Return (X, Y) of the center of cell containing provided text 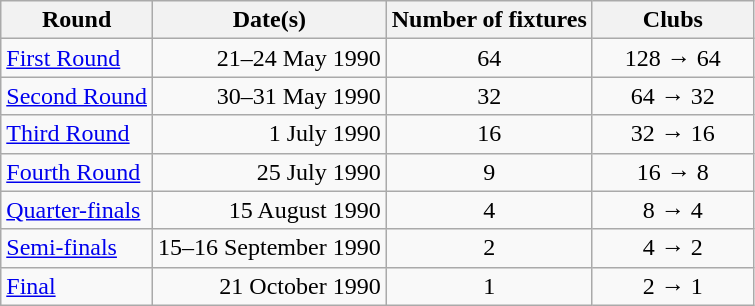
First Round (77, 58)
4 → 2 (672, 248)
1 July 1990 (269, 134)
Round (77, 20)
16 (489, 134)
2 (489, 248)
Third Round (77, 134)
25 July 1990 (269, 172)
4 (489, 210)
128 → 64 (672, 58)
16 → 8 (672, 172)
8 → 4 (672, 210)
Date(s) (269, 20)
Number of fixtures (489, 20)
2 → 1 (672, 286)
15 August 1990 (269, 210)
Final (77, 286)
Clubs (672, 20)
Second Round (77, 96)
30–31 May 1990 (269, 96)
32 → 16 (672, 134)
Quarter-finals (77, 210)
64 → 32 (672, 96)
1 (489, 286)
9 (489, 172)
32 (489, 96)
21–24 May 1990 (269, 58)
64 (489, 58)
15–16 September 1990 (269, 248)
Semi-finals (77, 248)
21 October 1990 (269, 286)
Fourth Round (77, 172)
